Return the [x, y] coordinate for the center point of the cell that contains the specified text.  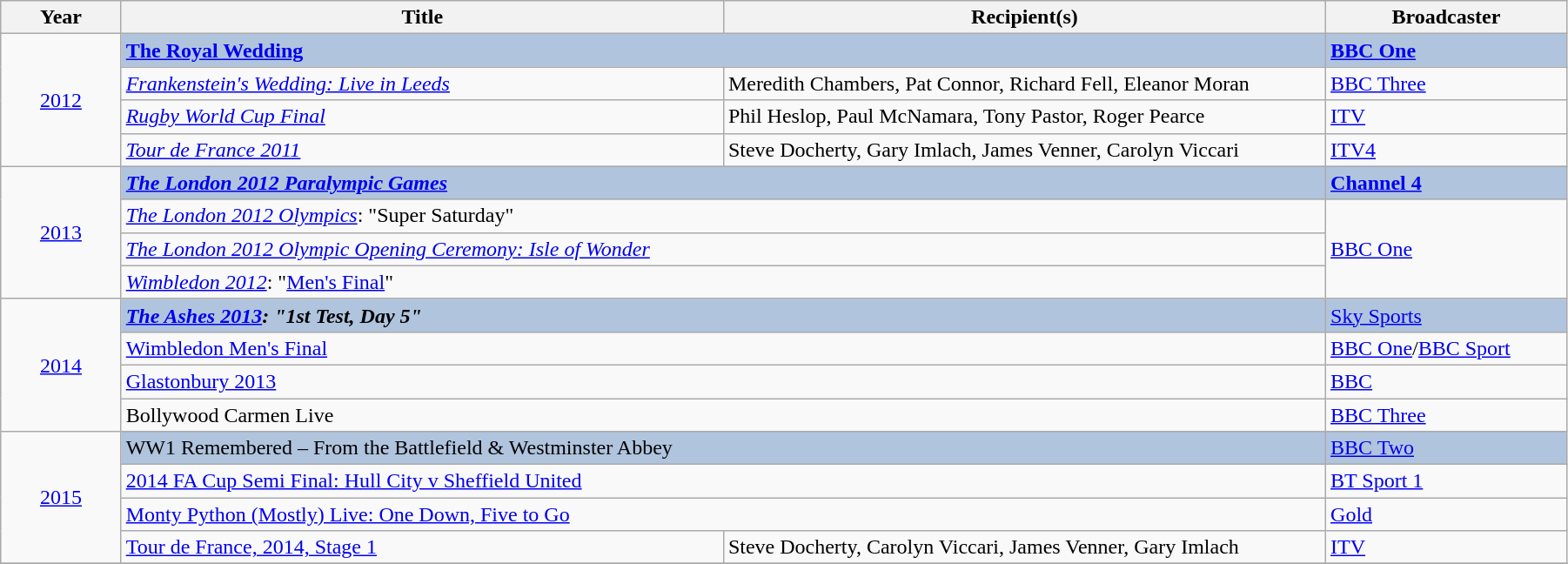
The London 2012 Olympic Opening Ceremony: Isle of Wonder [723, 249]
2014 [61, 365]
Recipient(s) [1024, 17]
WW1 Remembered – From the Battlefield & Westminster Abbey [723, 448]
2014 FA Cup Semi Final: Hull City v Sheffield United [723, 481]
The London 2012 Paralympic Games [723, 183]
Channel 4 [1446, 183]
Sky Sports [1446, 315]
2012 [61, 100]
2015 [61, 498]
Glastonbury 2013 [723, 381]
The Royal Wedding [723, 50]
Monty Python (Mostly) Live: One Down, Five to Go [723, 514]
BBC One/BBC Sport [1446, 348]
Steve Docherty, Carolyn Viccari, James Venner, Gary Imlach [1024, 547]
The Ashes 2013: "1st Test, Day 5" [723, 315]
ITV4 [1446, 150]
Year [61, 17]
Rugby World Cup Final [422, 117]
Meredith Chambers, Pat Connor, Richard Fell, Eleanor Moran [1024, 84]
Wimbledon 2012: "Men's Final" [723, 282]
Wimbledon Men's Final [723, 348]
Steve Docherty, Gary Imlach, James Venner, Carolyn Viccari [1024, 150]
Bollywood Carmen Live [723, 415]
BBC Two [1446, 448]
Frankenstein's Wedding: Live in Leeds [422, 84]
2013 [61, 232]
Gold [1446, 514]
Tour de France, 2014, Stage 1 [422, 547]
Title [422, 17]
BBC [1446, 381]
BT Sport 1 [1446, 481]
The London 2012 Olympics: "Super Saturday" [723, 216]
Phil Heslop, Paul McNamara, Tony Pastor, Roger Pearce [1024, 117]
Broadcaster [1446, 17]
Tour de France 2011 [422, 150]
